Find where the given text appears and provide that cell's center as [x, y] coordinate. 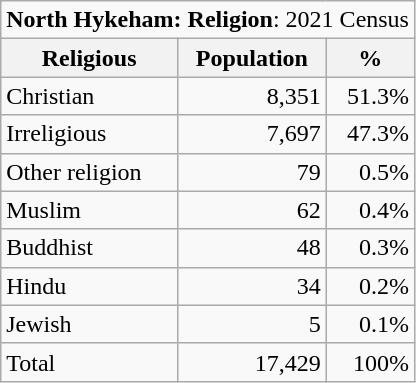
0.2% [370, 286]
79 [252, 172]
North Hykeham: Religion: 2021 Census [208, 20]
0.3% [370, 248]
8,351 [252, 96]
0.4% [370, 210]
51.3% [370, 96]
Hindu [90, 286]
5 [252, 324]
Irreligious [90, 134]
0.5% [370, 172]
17,429 [252, 362]
0.1% [370, 324]
Muslim [90, 210]
62 [252, 210]
34 [252, 286]
Total [90, 362]
Jewish [90, 324]
Other religion [90, 172]
47.3% [370, 134]
100% [370, 362]
Buddhist [90, 248]
7,697 [252, 134]
% [370, 58]
48 [252, 248]
Religious [90, 58]
Christian [90, 96]
Population [252, 58]
